Extract the (X, Y) coordinate from the center of the cell holding the provided text.  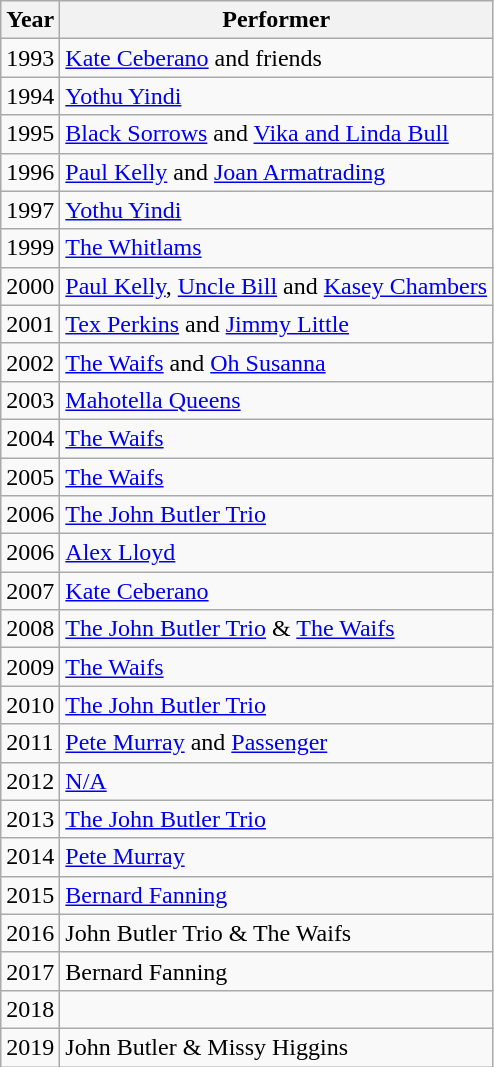
2004 (30, 438)
Paul Kelly and Joan Armatrading (276, 172)
John Butler Trio & The Waifs (276, 933)
2002 (30, 362)
2005 (30, 477)
Pete Murray (276, 857)
2000 (30, 286)
1996 (30, 172)
N/A (276, 781)
Kate Ceberano and friends (276, 58)
The Whitlams (276, 248)
2007 (30, 591)
2011 (30, 743)
2014 (30, 857)
Alex Lloyd (276, 553)
Kate Ceberano (276, 591)
2018 (30, 1009)
2017 (30, 971)
2003 (30, 400)
The John Butler Trio & The Waifs (276, 629)
1999 (30, 248)
1994 (30, 96)
2009 (30, 667)
2019 (30, 1047)
2016 (30, 933)
Performer (276, 20)
2001 (30, 324)
Year (30, 20)
Pete Murray and Passenger (276, 743)
2008 (30, 629)
Paul Kelly, Uncle Bill and Kasey Chambers (276, 286)
Mahotella Queens (276, 400)
2012 (30, 781)
2015 (30, 895)
Tex Perkins and Jimmy Little (276, 324)
2013 (30, 819)
2010 (30, 705)
John Butler & Missy Higgins (276, 1047)
1993 (30, 58)
The Waifs and Oh Susanna (276, 362)
1997 (30, 210)
1995 (30, 134)
Black Sorrows and Vika and Linda Bull (276, 134)
